Determine the (X, Y) coordinate at the center of the cell enclosing the given text.  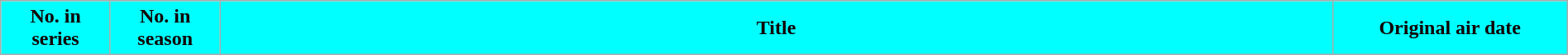
No. inseries (56, 28)
Original air date (1450, 28)
Title (776, 28)
No. inseason (165, 28)
